Output the [X, Y] coordinate of the center of the cell containing the given text.  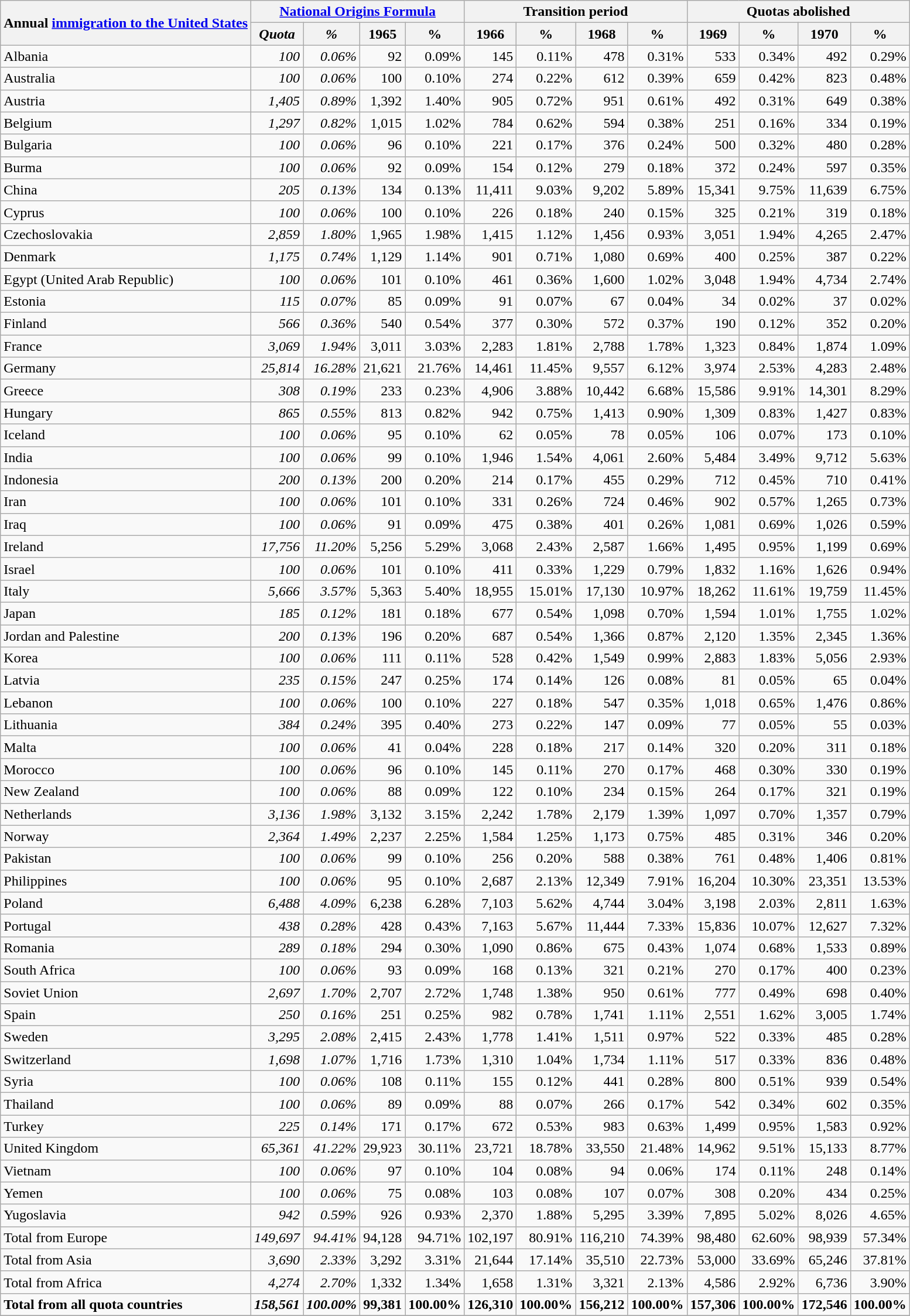
15.01% [546, 591]
387 [825, 257]
217 [602, 747]
813 [383, 413]
1,965 [383, 234]
14,962 [713, 1148]
Netherlands [126, 814]
181 [383, 613]
266 [602, 1104]
2,687 [491, 881]
29,923 [383, 1148]
India [126, 457]
14,301 [825, 391]
2,242 [491, 814]
53,000 [713, 1260]
1,297 [278, 123]
724 [602, 502]
542 [713, 1104]
0.74% [331, 257]
Jordan and Palestine [126, 635]
147 [602, 725]
0.46% [657, 502]
1.80% [331, 234]
1,026 [825, 524]
2.03% [768, 903]
168 [491, 970]
2.08% [331, 1037]
2.53% [768, 368]
Transition period [576, 12]
Estonia [126, 302]
6,238 [383, 903]
331 [491, 502]
1,406 [825, 859]
377 [491, 324]
11.20% [331, 546]
12,627 [825, 925]
Denmark [126, 257]
330 [825, 770]
Total from Africa [126, 1282]
0.53% [546, 1126]
3,295 [278, 1037]
1.63% [880, 903]
18,262 [713, 591]
372 [713, 168]
982 [491, 1015]
173 [825, 435]
16.28% [331, 368]
401 [602, 524]
9.03% [546, 190]
149,697 [278, 1238]
0.49% [768, 993]
800 [713, 1082]
0.78% [546, 1015]
226 [491, 212]
97 [383, 1171]
12,349 [602, 881]
2.47% [880, 234]
17,756 [278, 546]
15,341 [713, 190]
1.16% [768, 569]
10,442 [602, 391]
5.40% [435, 591]
902 [713, 502]
1,405 [278, 101]
Quota [278, 34]
279 [602, 168]
Italy [126, 591]
0.97% [657, 1037]
1.81% [546, 346]
3,011 [383, 346]
25,814 [278, 368]
1.40% [435, 101]
1,323 [713, 346]
Yemen [126, 1193]
1970 [825, 34]
376 [602, 145]
3.57% [331, 591]
7,103 [491, 903]
698 [825, 993]
1,018 [713, 703]
2.70% [331, 1282]
3.03% [435, 346]
74.39% [657, 1238]
185 [278, 613]
19,759 [825, 591]
Belgium [126, 123]
18,955 [491, 591]
Lithuania [126, 725]
0.32% [768, 145]
0.55% [331, 413]
75 [383, 1193]
1.88% [546, 1215]
4.65% [880, 1215]
594 [602, 123]
21,644 [491, 1260]
602 [825, 1104]
1,698 [278, 1059]
1,533 [825, 948]
17.14% [546, 1260]
Vietnam [126, 1171]
1,090 [491, 948]
2.92% [768, 1282]
1,310 [491, 1059]
81 [713, 681]
1,734 [602, 1059]
4,906 [491, 391]
1,265 [825, 502]
37 [825, 302]
517 [713, 1059]
1.35% [768, 635]
11.61% [768, 591]
939 [825, 1082]
1,832 [713, 569]
228 [491, 747]
3,136 [278, 814]
Poland [126, 903]
Yugoslavia [126, 1215]
1,600 [602, 279]
311 [825, 747]
8,026 [825, 1215]
352 [825, 324]
3.88% [546, 391]
14,461 [491, 368]
Romania [126, 948]
325 [713, 212]
1.83% [768, 658]
34 [713, 302]
Japan [126, 613]
1,015 [383, 123]
225 [278, 1126]
China [126, 190]
4,274 [278, 1282]
1,080 [602, 257]
122 [491, 792]
1968 [602, 34]
Annual immigration to the United States [126, 23]
0.84% [768, 346]
289 [278, 948]
1.70% [331, 993]
Thailand [126, 1104]
Iceland [126, 435]
17,130 [602, 591]
540 [383, 324]
0.39% [657, 78]
Malta [126, 747]
106 [713, 435]
190 [713, 324]
0.62% [546, 123]
3.04% [657, 903]
2,237 [383, 836]
320 [713, 747]
2,883 [713, 658]
102,197 [491, 1238]
951 [602, 101]
2.33% [331, 1260]
1966 [491, 34]
0.81% [880, 859]
0.45% [768, 480]
11,444 [602, 925]
3,132 [383, 814]
9,557 [602, 368]
1.09% [880, 346]
Total from Europe [126, 1238]
2.25% [435, 836]
Lebanon [126, 703]
1.34% [435, 1282]
1,583 [825, 1126]
3.49% [768, 457]
4,283 [825, 368]
3,198 [713, 903]
1,081 [713, 524]
196 [383, 635]
5,295 [602, 1215]
2,859 [278, 234]
171 [383, 1126]
1.73% [435, 1059]
Korea [126, 658]
2,811 [825, 903]
0.03% [880, 725]
1,716 [383, 1059]
865 [278, 413]
21,621 [383, 368]
1,309 [713, 413]
Spain [126, 1015]
1,357 [825, 814]
5.02% [768, 1215]
0.51% [768, 1082]
3,321 [602, 1282]
23,721 [491, 1148]
5.29% [435, 546]
3,069 [278, 346]
2,587 [602, 546]
Norway [126, 836]
South Africa [126, 970]
5.62% [546, 903]
77 [713, 725]
234 [602, 792]
411 [491, 569]
111 [383, 658]
2,697 [278, 993]
126 [602, 681]
319 [825, 212]
15,836 [713, 925]
687 [491, 635]
248 [825, 1171]
89 [383, 1104]
Australia [126, 78]
10.30% [768, 881]
7.91% [657, 881]
761 [713, 859]
777 [713, 993]
1,584 [491, 836]
1,098 [602, 613]
Turkey [126, 1126]
597 [825, 168]
3.39% [657, 1215]
New Zealand [126, 792]
1.41% [546, 1037]
1,175 [278, 257]
Soviet Union [126, 993]
9.75% [768, 190]
926 [383, 1215]
6.12% [657, 368]
37.81% [880, 1260]
3,005 [825, 1015]
3,048 [713, 279]
108 [383, 1082]
250 [278, 1015]
156,212 [602, 1304]
461 [491, 279]
6.75% [880, 190]
4,744 [602, 903]
Ireland [126, 546]
4,734 [825, 279]
41.22% [331, 1148]
480 [825, 145]
4,061 [602, 457]
983 [602, 1126]
Iraq [126, 524]
235 [278, 681]
7,895 [713, 1215]
221 [491, 145]
836 [825, 1059]
9.91% [768, 391]
547 [602, 703]
247 [383, 681]
Sweden [126, 1037]
1.12% [546, 234]
Iran [126, 502]
612 [602, 78]
1,229 [602, 569]
7,163 [491, 925]
1.66% [657, 546]
649 [825, 101]
227 [491, 703]
1.04% [546, 1059]
Greece [126, 391]
1,392 [383, 101]
1,129 [383, 257]
Morocco [126, 770]
National Origins Formula [358, 12]
478 [602, 56]
1,748 [491, 993]
1,741 [602, 1015]
675 [602, 948]
104 [491, 1171]
0.72% [546, 101]
384 [278, 725]
7.33% [657, 925]
6.28% [435, 903]
566 [278, 324]
3,690 [278, 1260]
1,413 [602, 413]
7.32% [880, 925]
500 [713, 145]
1,456 [602, 234]
55 [825, 725]
10.07% [768, 925]
116,210 [602, 1238]
1.25% [546, 836]
2,345 [825, 635]
5,666 [278, 591]
0.37% [657, 324]
6.68% [657, 391]
1,511 [602, 1037]
Albania [126, 56]
441 [602, 1082]
98,480 [713, 1238]
6,736 [825, 1282]
Latvia [126, 681]
2,120 [713, 635]
2.93% [880, 658]
475 [491, 524]
15,586 [713, 391]
94.41% [331, 1238]
3.90% [880, 1282]
9,712 [825, 457]
2,551 [713, 1015]
80.91% [546, 1238]
4,586 [713, 1282]
334 [825, 123]
1.01% [768, 613]
78 [602, 435]
Czechoslovakia [126, 234]
65,246 [825, 1260]
15,133 [825, 1148]
93 [383, 970]
273 [491, 725]
346 [825, 836]
0.65% [768, 703]
157,306 [713, 1304]
240 [602, 212]
428 [383, 925]
0.41% [880, 480]
Austria [126, 101]
134 [383, 190]
5,363 [383, 591]
Bulgaria [126, 145]
United Kingdom [126, 1148]
65 [825, 681]
1,549 [602, 658]
0.68% [768, 948]
823 [825, 78]
1,499 [713, 1126]
1.74% [880, 1015]
784 [491, 123]
533 [713, 56]
0.94% [880, 569]
659 [713, 78]
107 [602, 1193]
264 [713, 792]
3.15% [435, 814]
2.74% [880, 279]
Switzerland [126, 1059]
6,488 [278, 903]
2,179 [602, 814]
2,788 [602, 346]
233 [383, 391]
11,639 [825, 190]
5,484 [713, 457]
94,128 [383, 1238]
1.62% [768, 1015]
214 [491, 480]
21.48% [657, 1148]
0.73% [880, 502]
0.92% [880, 1126]
712 [713, 480]
672 [491, 1126]
1,946 [491, 457]
4.09% [331, 903]
11,411 [491, 190]
950 [602, 993]
1,495 [713, 546]
256 [491, 859]
3,974 [713, 368]
Finland [126, 324]
Israel [126, 569]
1,626 [825, 569]
4,265 [825, 234]
3,292 [383, 1260]
438 [278, 925]
1,366 [602, 635]
1965 [383, 34]
57.34% [880, 1238]
Cyprus [126, 212]
2.72% [435, 993]
Portugal [126, 925]
5.63% [880, 457]
85 [383, 302]
Philippines [126, 881]
Total from all quota countries [126, 1304]
126,310 [491, 1304]
274 [491, 78]
33,550 [602, 1148]
94 [602, 1171]
5,056 [825, 658]
1,476 [825, 703]
1.54% [546, 457]
1,658 [491, 1282]
94.71% [435, 1238]
1.31% [546, 1282]
172,546 [825, 1304]
23,351 [825, 881]
62.60% [768, 1238]
1,874 [825, 346]
16,204 [713, 881]
155 [491, 1082]
21.76% [435, 368]
Total from Asia [126, 1260]
455 [602, 480]
710 [825, 480]
Egypt (United Arab Republic) [126, 279]
Germany [126, 368]
3.31% [435, 1260]
522 [713, 1037]
395 [383, 725]
572 [602, 324]
13.53% [880, 881]
33.69% [768, 1260]
France [126, 346]
1,594 [713, 613]
10.97% [657, 591]
5,256 [383, 546]
5.89% [657, 190]
Syria [126, 1082]
468 [713, 770]
434 [825, 1193]
115 [278, 302]
2,415 [383, 1037]
9.51% [768, 1148]
158,561 [278, 1304]
588 [602, 859]
3,051 [713, 234]
98,939 [825, 1238]
Indonesia [126, 480]
1,427 [825, 413]
1,199 [825, 546]
0.71% [546, 257]
30.11% [435, 1148]
1,173 [602, 836]
5.67% [546, 925]
3,068 [491, 546]
1.39% [657, 814]
1,332 [383, 1282]
41 [383, 747]
901 [491, 257]
2.48% [880, 368]
0.90% [657, 413]
1.14% [435, 257]
Quotas abolished [798, 12]
99,381 [383, 1304]
1969 [713, 34]
1.36% [880, 635]
0.99% [657, 658]
65,361 [278, 1148]
22.73% [657, 1260]
0.57% [768, 502]
1,778 [491, 1037]
1,074 [713, 948]
294 [383, 948]
18.78% [546, 1148]
8.77% [880, 1148]
Hungary [126, 413]
2,370 [491, 1215]
1.49% [331, 836]
0.63% [657, 1126]
1.07% [331, 1059]
1,097 [713, 814]
1,415 [491, 234]
1.38% [546, 993]
0.87% [657, 635]
677 [491, 613]
103 [491, 1193]
67 [602, 302]
35,510 [602, 1260]
1,755 [825, 613]
905 [491, 101]
205 [278, 190]
2,283 [491, 346]
2,707 [383, 993]
528 [491, 658]
62 [491, 435]
154 [491, 168]
Burma [126, 168]
Pakistan [126, 859]
2,364 [278, 836]
8.29% [880, 391]
9,202 [602, 190]
2.60% [657, 457]
